For the text-containing cell, return its midpoint in (x, y) coordinate format. 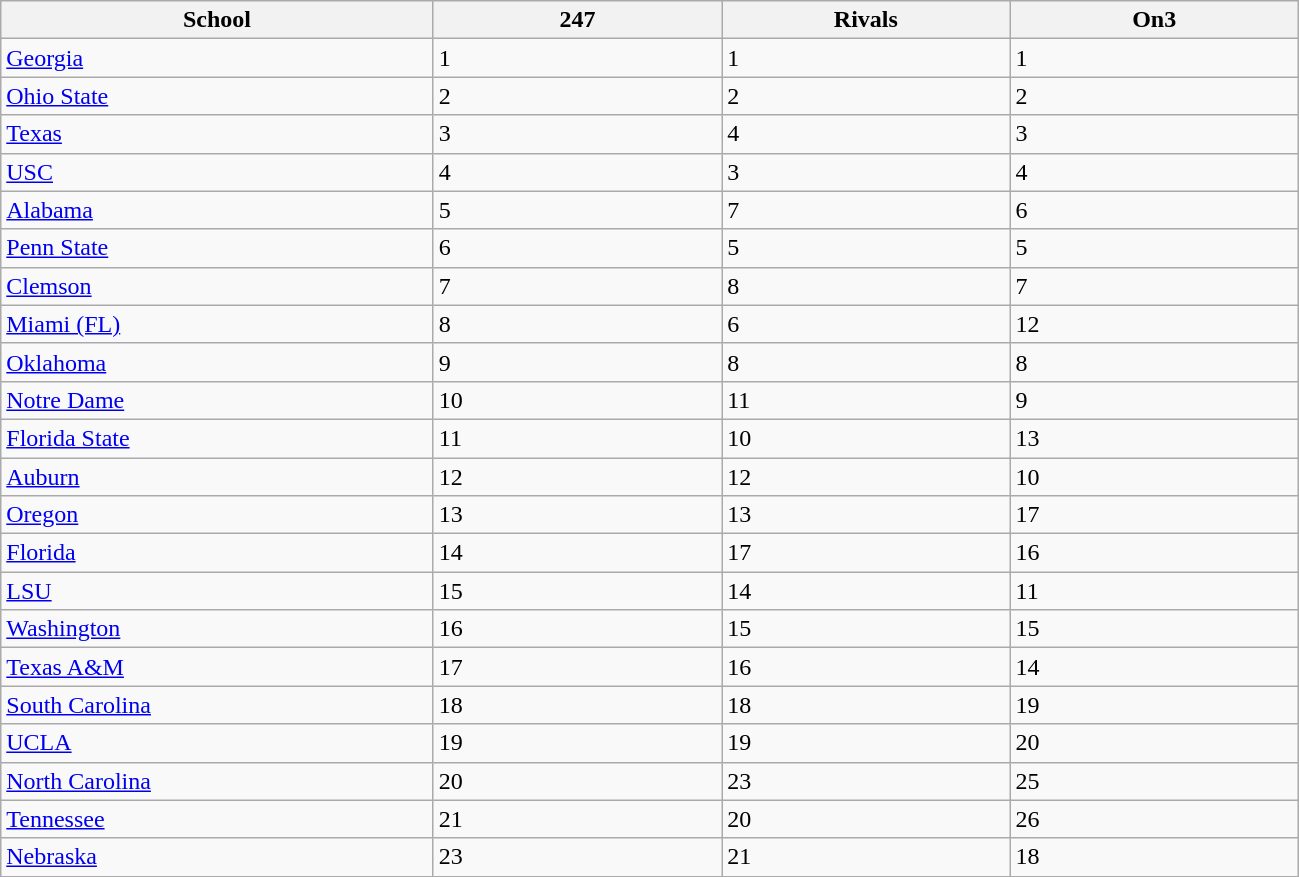
Florida State (218, 438)
Washington (218, 629)
Nebraska (218, 857)
On3 (1154, 20)
25 (1154, 781)
Penn State (218, 248)
USC (218, 172)
Oregon (218, 515)
Clemson (218, 286)
North Carolina (218, 781)
Texas A&M (218, 667)
Oklahoma (218, 362)
Notre Dame (218, 400)
LSU (218, 591)
Georgia (218, 58)
Texas (218, 134)
Alabama (218, 210)
South Carolina (218, 705)
26 (1154, 819)
School (218, 20)
Rivals (866, 20)
247 (577, 20)
Miami (FL) (218, 324)
UCLA (218, 743)
Ohio State (218, 96)
Florida (218, 553)
Auburn (218, 477)
Tennessee (218, 819)
